Scan for the cell matching the given text and deliver its (X, Y) coordinate at center. 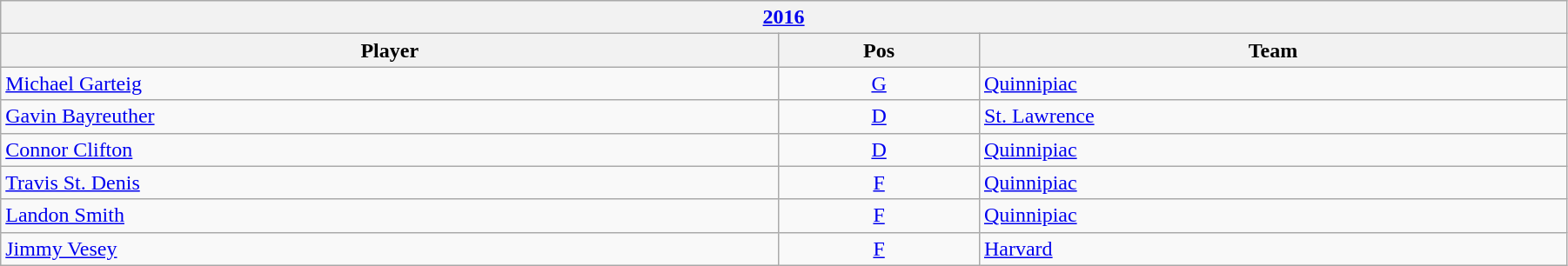
Team (1272, 50)
G (879, 83)
St. Lawrence (1272, 116)
Gavin Bayreuther (390, 116)
Harvard (1272, 249)
2016 (784, 17)
Landon Smith (390, 216)
Michael Garteig (390, 83)
Travis St. Denis (390, 183)
Connor Clifton (390, 150)
Jimmy Vesey (390, 249)
Player (390, 50)
Pos (879, 50)
